Extract the [x, y] coordinate from the center of the cell holding the provided text.  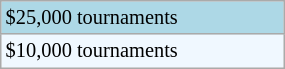
$10,000 tournaments [142, 51]
$25,000 tournaments [142, 17]
